Output the (X, Y) coordinate of the center of the cell containing the given text.  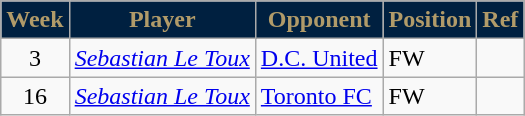
D.C. United (319, 58)
Opponent (319, 20)
3 (35, 58)
Week (35, 20)
Player (162, 20)
Position (430, 20)
Ref (500, 20)
Toronto FC (319, 96)
16 (35, 96)
